Determine the [X, Y] coordinate at the center of the cell enclosing the given text.  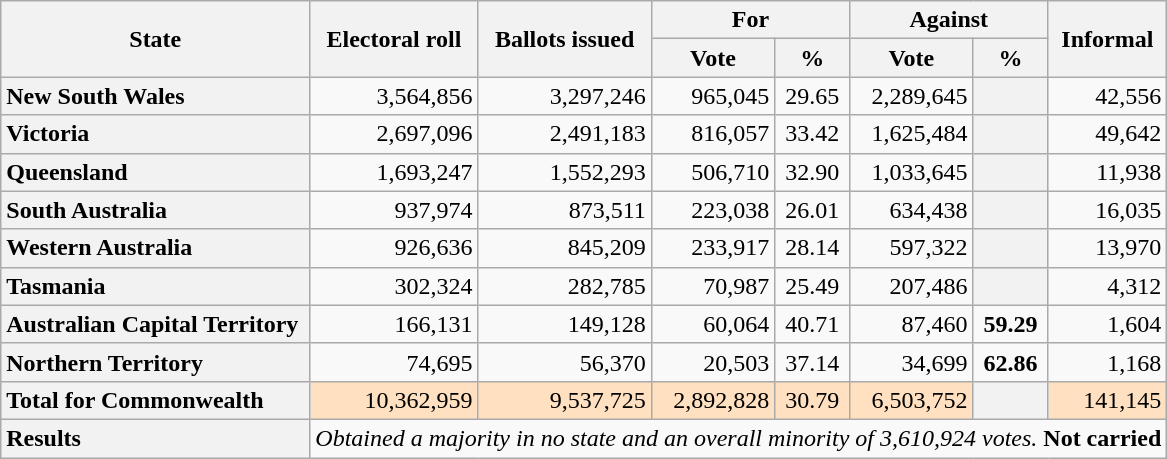
Queensland [156, 172]
282,785 [564, 286]
1,693,247 [394, 172]
Electoral roll [394, 39]
2,289,645 [912, 96]
13,970 [1108, 248]
1,604 [1108, 324]
Ballots issued [564, 39]
302,324 [394, 286]
937,974 [394, 210]
11,938 [1108, 172]
223,038 [712, 210]
2,892,828 [712, 400]
28.14 [812, 248]
Northern Territory [156, 362]
Victoria [156, 134]
1,168 [1108, 362]
Obtained a majority in no state and an overall minority of 3,610,924 votes. Not carried [738, 438]
49,642 [1108, 134]
20,503 [712, 362]
30.79 [812, 400]
634,438 [912, 210]
70,987 [712, 286]
4,312 [1108, 286]
2,697,096 [394, 134]
9,537,725 [564, 400]
33.42 [812, 134]
State [156, 39]
25.49 [812, 286]
10,362,959 [394, 400]
141,145 [1108, 400]
207,486 [912, 286]
926,636 [394, 248]
Western Australia [156, 248]
59.29 [1010, 324]
1,552,293 [564, 172]
816,057 [712, 134]
New South Wales [156, 96]
3,297,246 [564, 96]
Australian Capital Territory [156, 324]
16,035 [1108, 210]
74,695 [394, 362]
6,503,752 [912, 400]
60,064 [712, 324]
166,131 [394, 324]
3,564,856 [394, 96]
Results [156, 438]
37.14 [812, 362]
34,699 [912, 362]
597,322 [912, 248]
South Australia [156, 210]
1,625,484 [912, 134]
32.90 [812, 172]
29.65 [812, 96]
For [750, 20]
42,556 [1108, 96]
2,491,183 [564, 134]
56,370 [564, 362]
87,460 [912, 324]
149,128 [564, 324]
506,710 [712, 172]
40.71 [812, 324]
873,511 [564, 210]
845,209 [564, 248]
Informal [1108, 39]
62.86 [1010, 362]
233,917 [712, 248]
26.01 [812, 210]
Total for Commonwealth [156, 400]
Against [949, 20]
Tasmania [156, 286]
1,033,645 [912, 172]
965,045 [712, 96]
